Identify which cell holds the provided text, then report its (x, y) central coordinate. 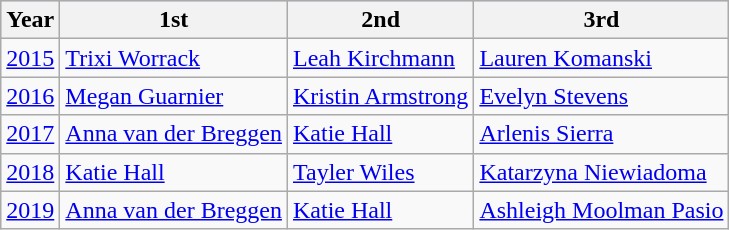
2nd (380, 20)
2017 (30, 134)
Evelyn Stevens (602, 96)
2016 (30, 96)
Arlenis Sierra (602, 134)
Year (30, 20)
2018 (30, 172)
1st (174, 20)
Megan Guarnier (174, 96)
Katarzyna Niewiadoma (602, 172)
3rd (602, 20)
Kristin Armstrong (380, 96)
Ashleigh Moolman Pasio (602, 210)
2015 (30, 58)
2019 (30, 210)
Leah Kirchmann (380, 58)
Tayler Wiles (380, 172)
Trixi Worrack (174, 58)
Lauren Komanski (602, 58)
